Capture the cell that displays the provided text and extract its (x, y) central coordinate. 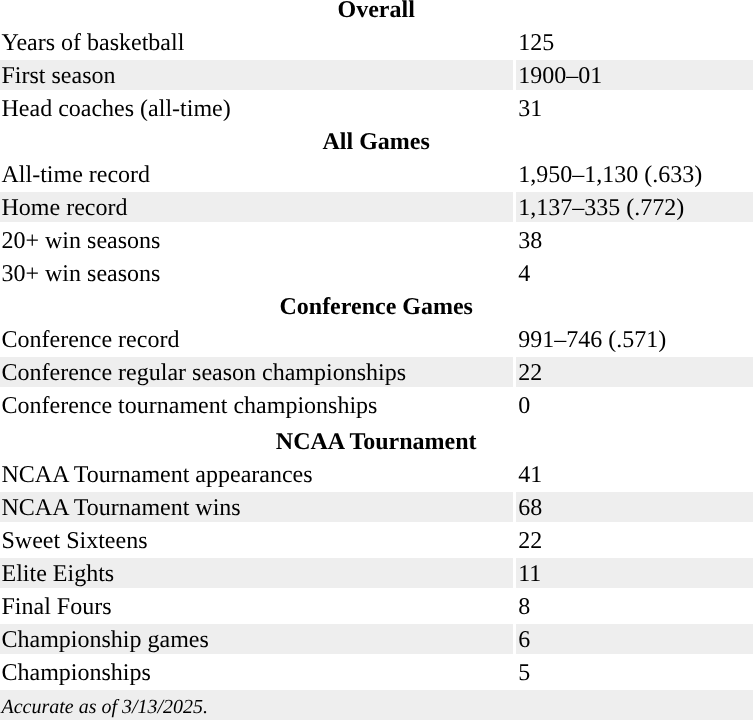
Years of basketball (257, 42)
1900–01 (635, 75)
125 (635, 42)
4 (635, 273)
31 (635, 108)
First season (257, 75)
38 (635, 240)
1,137–335 (.772) (635, 207)
Final Fours (257, 606)
All Games (376, 141)
991–746 (.571) (635, 339)
Accurate as of 3/13/2025. (376, 705)
1,950–1,130 (.633) (635, 174)
Conference Games (376, 306)
NCAA Tournament wins (257, 507)
20+ win seasons (257, 240)
Head coaches (all-time) (257, 108)
Championship games (257, 639)
6 (635, 639)
Conference record (257, 339)
Home record (257, 207)
68 (635, 507)
All-time record (257, 174)
0 (635, 405)
NCAA Tournament (376, 441)
NCAA Tournament appearances (257, 474)
8 (635, 606)
Championships (257, 672)
11 (635, 573)
5 (635, 672)
Sweet Sixteens (257, 540)
Conference regular season championships (257, 372)
41 (635, 474)
Conference tournament championships (257, 405)
30+ win seasons (257, 273)
Elite Eights (257, 573)
